Find where the given text appears and provide that cell's center as [X, Y] coordinate. 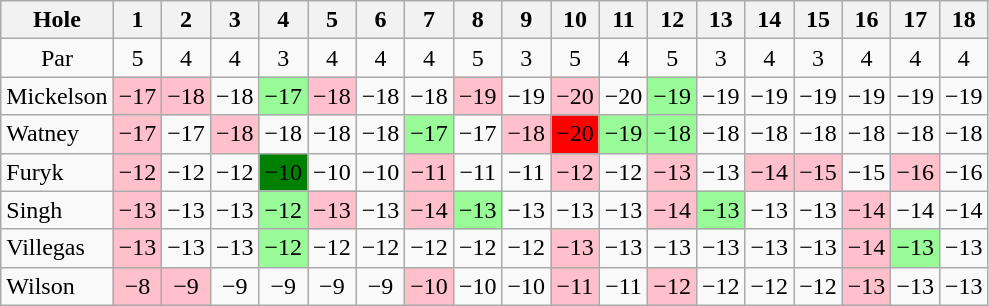
2 [186, 20]
16 [866, 20]
Villegas [57, 248]
15 [818, 20]
13 [720, 20]
18 [964, 20]
Hole [57, 20]
Watney [57, 134]
6 [380, 20]
9 [526, 20]
7 [430, 20]
1 [138, 20]
Singh [57, 210]
8 [478, 20]
11 [624, 20]
14 [770, 20]
10 [576, 20]
12 [672, 20]
−8 [138, 286]
17 [916, 20]
Par [57, 58]
Furyk [57, 172]
Wilson [57, 286]
Mickelson [57, 96]
